Return the (X, Y) coordinate for the center point of the cell that contains the specified text.  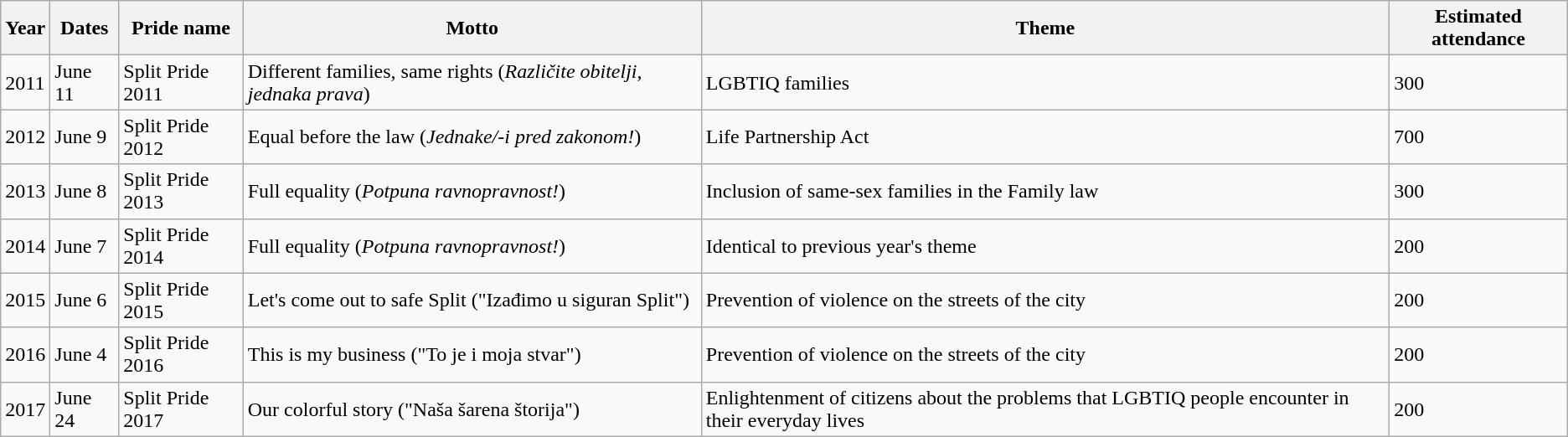
2015 (25, 300)
700 (1479, 137)
This is my business ("To je i moja stvar") (472, 355)
Inclusion of same-sex families in the Family law (1045, 191)
Theme (1045, 28)
Split Pride 2011 (181, 82)
June 7 (85, 246)
Dates (85, 28)
Let's come out to safe Split ("Izađimo u siguran Split") (472, 300)
Our colorful story ("Naša šarena štorija") (472, 409)
Split Pride 2012 (181, 137)
Different families, same rights (Različite obitelji, jednaka prava) (472, 82)
June 6 (85, 300)
June 4 (85, 355)
Identical to previous year's theme (1045, 246)
2012 (25, 137)
2014 (25, 246)
Motto (472, 28)
2017 (25, 409)
Enlightenment of citizens about the problems that LGBTIQ people encounter in their everyday lives (1045, 409)
Pride name (181, 28)
LGBTIQ families (1045, 82)
Equal before the law (Jednake/-i pred zakonom!) (472, 137)
2011 (25, 82)
June 24 (85, 409)
Split Pride 2014 (181, 246)
Split Pride 2013 (181, 191)
Split Pride 2017 (181, 409)
Year (25, 28)
Life Partnership Act (1045, 137)
2013 (25, 191)
June 9 (85, 137)
Split Pride 2016 (181, 355)
Split Pride 2015 (181, 300)
2016 (25, 355)
June 11 (85, 82)
June 8 (85, 191)
Estimated attendance (1479, 28)
